Capture the cell that displays the provided text and extract its (X, Y) central coordinate. 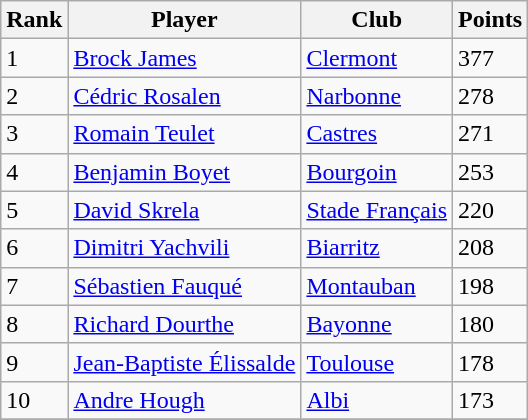
Sébastien Fauqué (184, 286)
278 (490, 96)
Cédric Rosalen (184, 96)
Albi (377, 400)
Club (377, 20)
173 (490, 400)
180 (490, 324)
Brock James (184, 58)
Jean-Baptiste Élissalde (184, 362)
Biarritz (377, 248)
Bayonne (377, 324)
Points (490, 20)
Rank (34, 20)
Castres (377, 134)
Richard Dourthe (184, 324)
1 (34, 58)
6 (34, 248)
178 (490, 362)
Stade Français (377, 210)
253 (490, 172)
198 (490, 286)
Dimitri Yachvili (184, 248)
8 (34, 324)
2 (34, 96)
Player (184, 20)
220 (490, 210)
10 (34, 400)
Romain Teulet (184, 134)
377 (490, 58)
David Skrela (184, 210)
3 (34, 134)
Benjamin Boyet (184, 172)
Andre Hough (184, 400)
4 (34, 172)
Bourgoin (377, 172)
208 (490, 248)
9 (34, 362)
Toulouse (377, 362)
Clermont (377, 58)
Montauban (377, 286)
271 (490, 134)
7 (34, 286)
Narbonne (377, 96)
5 (34, 210)
